Provide the [X, Y] coordinate of the cell's center where the given text is located.  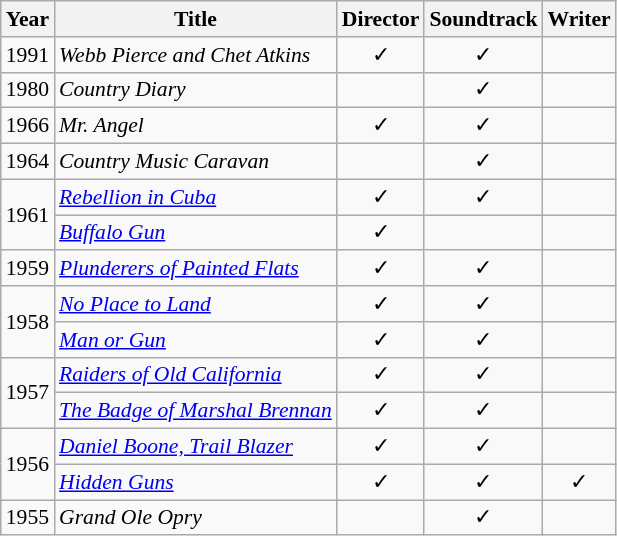
Daniel Boone, Trail Blazer [196, 447]
The Badge of Marshal Brennan [196, 411]
Mr. Angel [196, 126]
1966 [28, 126]
Plunderers of Painted Flats [196, 269]
1958 [28, 322]
1959 [28, 269]
Director [381, 19]
Hidden Guns [196, 482]
Country Diary [196, 90]
1964 [28, 162]
Raiders of Old California [196, 375]
Man or Gun [196, 340]
1957 [28, 392]
1955 [28, 518]
Rebellion in Cuba [196, 197]
1980 [28, 90]
Title [196, 19]
1961 [28, 214]
Buffalo Gun [196, 233]
Grand Ole Opry [196, 518]
1991 [28, 55]
No Place to Land [196, 304]
Soundtrack [483, 19]
Year [28, 19]
Writer [580, 19]
Webb Pierce and Chet Atkins [196, 55]
Country Music Caravan [196, 162]
1956 [28, 464]
